Capture the cell that displays the provided text and extract its [X, Y] central coordinate. 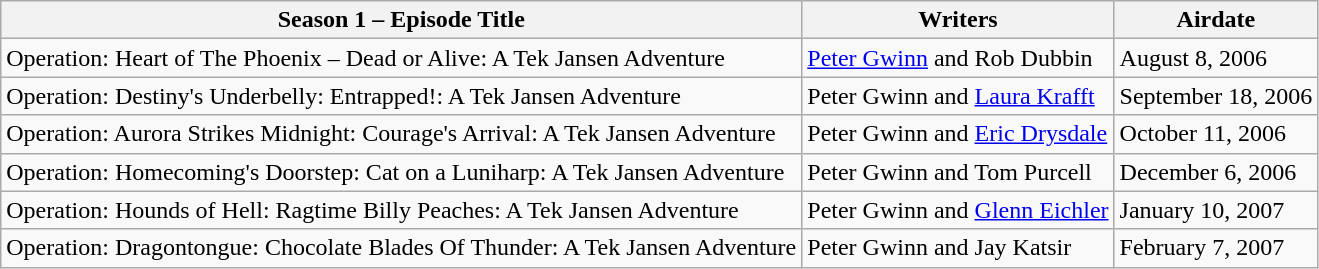
Peter Gwinn and Jay Katsir [958, 248]
December 6, 2006 [1216, 172]
Operation: Aurora Strikes Midnight: Courage's Arrival: A Tek Jansen Adventure [402, 134]
Operation: Hounds of Hell: Ragtime Billy Peaches: A Tek Jansen Adventure [402, 210]
Operation: Heart of The Phoenix – Dead or Alive: A Tek Jansen Adventure [402, 58]
Operation: Dragontongue: Chocolate Blades Of Thunder: A Tek Jansen Adventure [402, 248]
Airdate [1216, 20]
Peter Gwinn and Eric Drysdale [958, 134]
Peter Gwinn and Laura Krafft [958, 96]
February 7, 2007 [1216, 248]
October 11, 2006 [1216, 134]
Writers [958, 20]
Peter Gwinn and Tom Purcell [958, 172]
Operation: Homecoming's Doorstep: Cat on a Luniharp: A Tek Jansen Adventure [402, 172]
September 18, 2006 [1216, 96]
January 10, 2007 [1216, 210]
Peter Gwinn and Glenn Eichler [958, 210]
Season 1 – Episode Title [402, 20]
August 8, 2006 [1216, 58]
Peter Gwinn and Rob Dubbin [958, 58]
Operation: Destiny's Underbelly: Entrapped!: A Tek Jansen Adventure [402, 96]
